Identify which cell holds the provided text, then report its [X, Y] central coordinate. 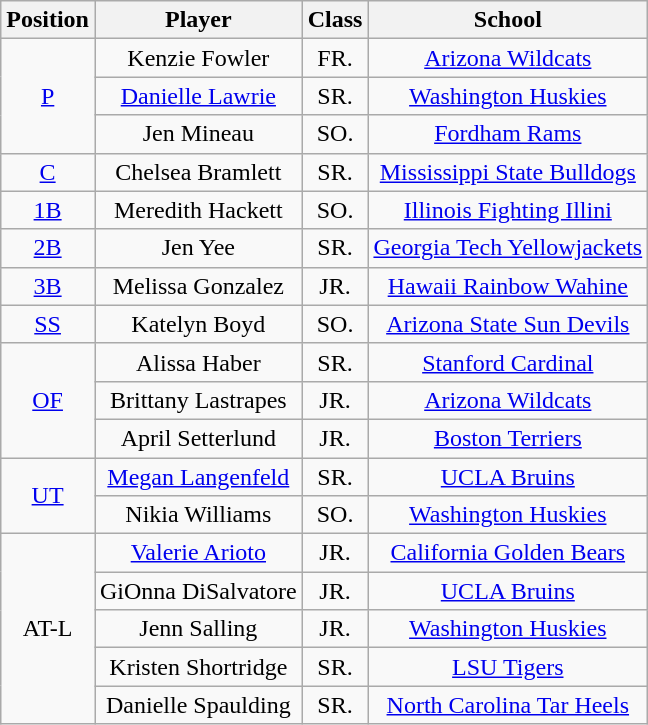
Illinois Fighting Illini [508, 210]
Melissa Gonzalez [198, 286]
Meredith Hackett [198, 210]
FR. [335, 58]
Player [198, 20]
April Setterlund [198, 438]
LSU Tigers [508, 667]
Jenn Salling [198, 629]
Georgia Tech Yellowjackets [508, 248]
Class [335, 20]
1B [48, 210]
Arizona State Sun Devils [508, 324]
Valerie Arioto [198, 553]
Boston Terriers [508, 438]
Nikia Williams [198, 515]
Kenzie Fowler [198, 58]
Alissa Haber [198, 362]
GiOnna DiSalvatore [198, 591]
Megan Langenfeld [198, 477]
North Carolina Tar Heels [508, 705]
Position [48, 20]
Mississippi State Bulldogs [508, 172]
P [48, 96]
Danielle Lawrie [198, 96]
Katelyn Boyd [198, 324]
2B [48, 248]
Kristen Shortridge [198, 667]
UT [48, 496]
3B [48, 286]
Fordham Rams [508, 134]
Danielle Spaulding [198, 705]
Stanford Cardinal [508, 362]
OF [48, 400]
School [508, 20]
C [48, 172]
Chelsea Bramlett [198, 172]
SS [48, 324]
Hawaii Rainbow Wahine [508, 286]
AT-L [48, 629]
Brittany Lastrapes [198, 400]
Jen Yee [198, 248]
Jen Mineau [198, 134]
California Golden Bears [508, 553]
